Detect which cell encompasses the target text, then output its [x, y] center coordinate. 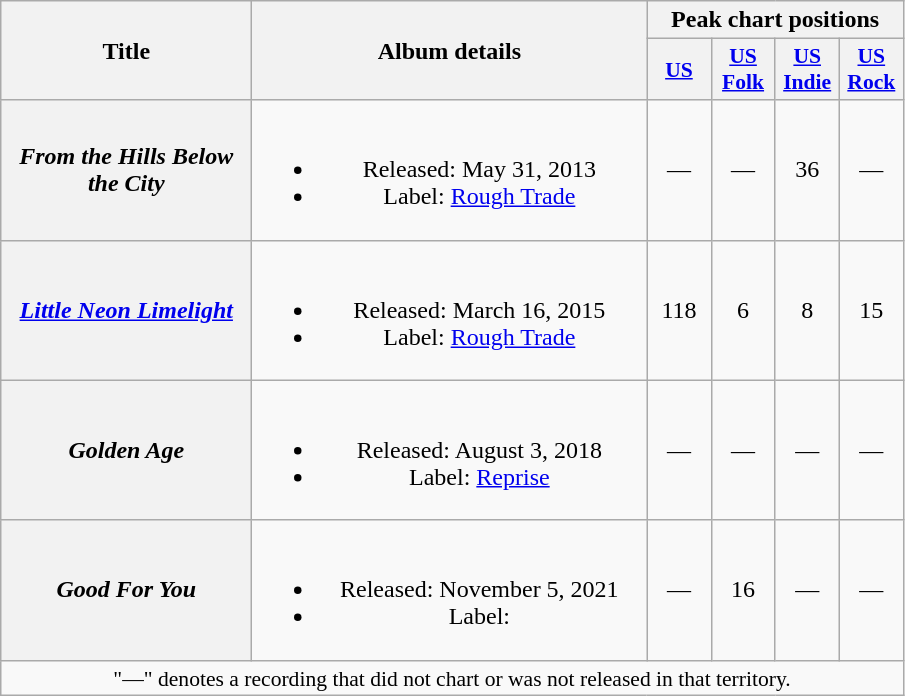
15 [871, 310]
8 [807, 310]
118 [679, 310]
Golden Age [126, 450]
Released: May 31, 2013Label: Rough Trade [450, 170]
36 [807, 170]
Album details [450, 50]
From the Hills Below the City [126, 170]
Released: March 16, 2015Label: Rough Trade [450, 310]
Released: November 5, 2021Label: [450, 590]
Little Neon Limelight [126, 310]
US Indie [807, 70]
6 [743, 310]
Good For You [126, 590]
US [679, 70]
"—" denotes a recording that did not chart or was not released in that territory. [452, 678]
USFolk [743, 70]
USRock [871, 70]
Released: August 3, 2018Label: Reprise [450, 450]
Title [126, 50]
16 [743, 590]
Peak chart positions [775, 20]
